Output the (X, Y) coordinate of the center of the cell containing the given text.  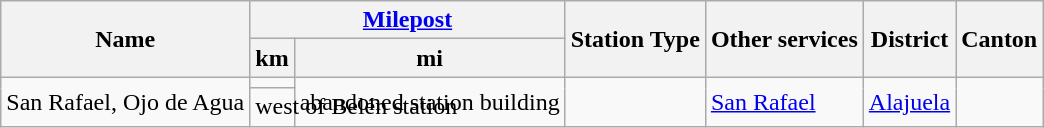
District (909, 39)
Name (126, 39)
Station Type (635, 39)
Other services (784, 39)
Milepost (408, 20)
abandoned station building (430, 102)
Canton (1000, 39)
km (272, 58)
Alajuela (909, 102)
mi (430, 58)
west of Belén station (408, 107)
San Rafael (784, 102)
San Rafael, Ojo de Agua (126, 102)
